Output the [x, y] coordinate of the center of the cell containing the given text.  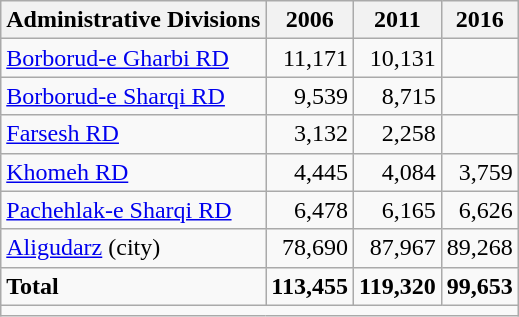
6,165 [398, 210]
3,759 [480, 172]
6,478 [310, 210]
78,690 [310, 248]
4,445 [310, 172]
113,455 [310, 286]
Khomeh RD [134, 172]
2,258 [398, 134]
119,320 [398, 286]
Total [134, 286]
6,626 [480, 210]
89,268 [480, 248]
4,084 [398, 172]
2011 [398, 20]
10,131 [398, 58]
Aligudarz (city) [134, 248]
Borborud-e Gharbi RD [134, 58]
Pachehlak-e Sharqi RD [134, 210]
2006 [310, 20]
99,653 [480, 286]
2016 [480, 20]
Administrative Divisions [134, 20]
8,715 [398, 96]
3,132 [310, 134]
87,967 [398, 248]
Borborud-e Sharqi RD [134, 96]
11,171 [310, 58]
9,539 [310, 96]
Farsesh RD [134, 134]
